For the text-containing cell, return its midpoint in (x, y) coordinate format. 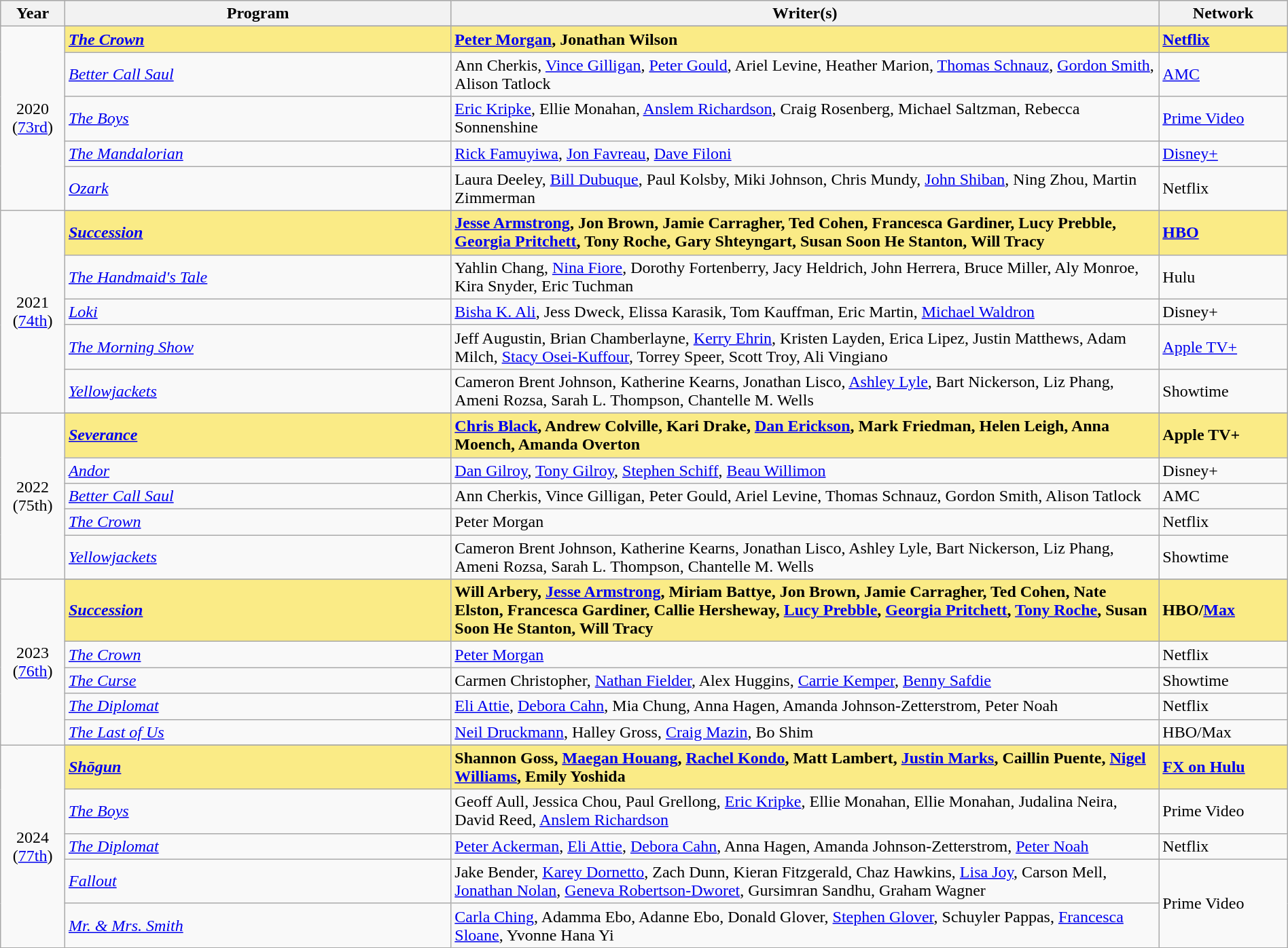
Laura Deeley, Bill Dubuque, Paul Kolsby, Miki Johnson, Chris Mundy, John Shiban, Ning Zhou, Martin Zimmerman (805, 189)
2023(76th) (33, 662)
The Last of Us (257, 732)
Fallout (257, 881)
Mr. & Mrs. Smith (257, 925)
Bisha K. Ali, Jess Dweck, Elissa Karasik, Tom Kauffman, Eric Martin, Michael Waldron (805, 312)
Ann Cherkis, Vince Gilligan, Peter Gould, Ariel Levine, Heather Marion, Thomas Schnauz, Gordon Smith, Alison Tatlock (805, 75)
Year (33, 14)
Program (257, 14)
FX on Hulu (1223, 767)
Eli Attie, Debora Cahn, Mia Chung, Anna Hagen, Amanda Johnson-Zetterstrom, Peter Noah (805, 706)
Peter Morgan, Jonathan Wilson (805, 39)
The Morning Show (257, 346)
Peter Ackerman, Eli Attie, Debora Cahn, Anna Hagen, Amanda Johnson-Zetterstrom, Peter Noah (805, 846)
The Handmaid's Tale (257, 277)
Ann Cherkis, Vince Gilligan, Peter Gould, Ariel Levine, Thomas Schnauz, Gordon Smith, Alison Tatlock (805, 496)
Loki (257, 312)
Ozark (257, 189)
Eric Kripke, Ellie Monahan, Anslem Richardson, Craig Rosenberg, Michael Saltzman, Rebecca Sonnenshine (805, 118)
2022(75th) (33, 496)
Carmen Christopher, Nathan Fielder, Alex Huggins, Carrie Kemper, Benny Safdie (805, 680)
Carla Ching, Adamma Ebo, Adanne Ebo, Donald Glover, Stephen Glover, Schuyler Pappas, Francesca Sloane, Yvonne Hana Yi (805, 925)
Shannon Goss, Maegan Houang, Rachel Kondo, Matt Lambert, Justin Marks, Caillin Puente, Nigel Williams, Emily Yoshida (805, 767)
Geoff Aull, Jessica Chou, Paul Grellong, Eric Kripke, Ellie Monahan, Ellie Monahan, Judalina Neira, David Reed, Anslem Richardson (805, 811)
The Curse (257, 680)
Yahlin Chang, Nina Fiore, Dorothy Fortenberry, Jacy Heldrich, John Herrera, Bruce Miller, Aly Monroe, Kira Snyder, Eric Tuchman (805, 277)
Shōgun (257, 767)
Dan Gilroy, Tony Gilroy, Stephen Schiff, Beau Willimon (805, 471)
HBO (1223, 232)
Network (1223, 14)
Writer(s) (805, 14)
Andor (257, 471)
Severance (257, 435)
Chris Black, Andrew Colville, Kari Drake, Dan Erickson, Mark Friedman, Helen Leigh, Anna Moench, Amanda Overton (805, 435)
Rick Famuyiwa, Jon Favreau, Dave Filoni (805, 153)
2020(73rd) (33, 118)
The Mandalorian (257, 153)
Neil Druckmann, Halley Gross, Craig Mazin, Bo Shim (805, 732)
2021(74th) (33, 312)
2024(77th) (33, 846)
Hulu (1223, 277)
